Search for the cell housing the specified text and yield its [X, Y] center coordinate. 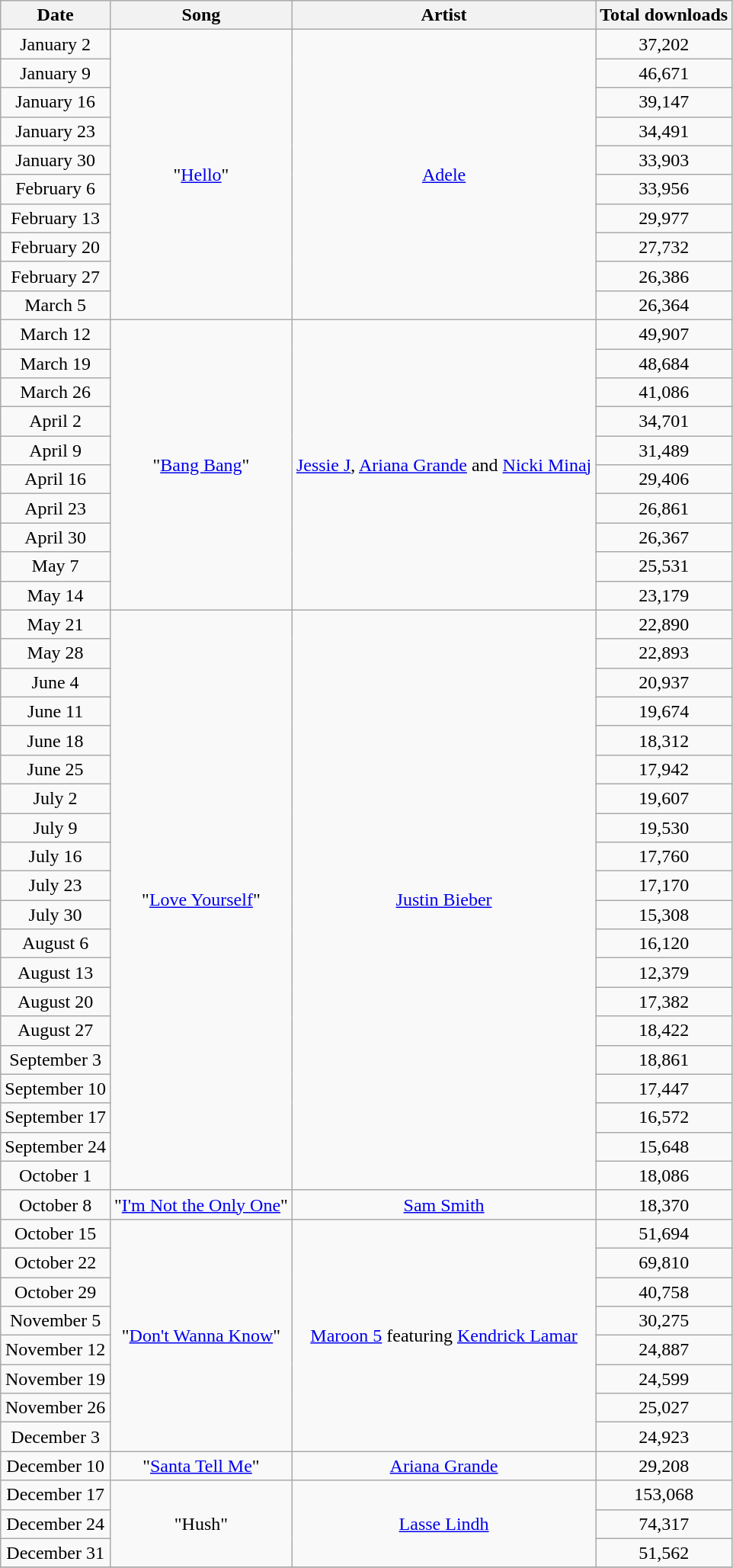
74,317 [664, 1524]
January 30 [56, 160]
23,179 [664, 595]
June 4 [56, 682]
December 31 [56, 1553]
22,893 [664, 653]
December 10 [56, 1466]
29,208 [664, 1466]
February 13 [56, 218]
June 25 [56, 769]
40,758 [664, 1292]
26,861 [664, 508]
18,422 [664, 1031]
September 10 [56, 1089]
31,489 [664, 451]
April 16 [56, 479]
April 23 [56, 508]
"Bang Bang" [201, 465]
Date [56, 15]
19,607 [664, 798]
18,370 [664, 1204]
Jessie J, Ariana Grande and Nicki Minaj [443, 465]
46,671 [664, 73]
27,732 [664, 247]
16,120 [664, 944]
August 20 [56, 1002]
March 26 [56, 393]
March 5 [56, 305]
18,861 [664, 1060]
January 23 [56, 131]
May 7 [56, 566]
February 27 [56, 276]
March 19 [56, 364]
25,027 [664, 1408]
39,147 [664, 102]
Artist [443, 15]
33,956 [664, 189]
October 29 [56, 1292]
June 18 [56, 740]
November 5 [56, 1321]
16,572 [664, 1117]
July 30 [56, 915]
25,531 [664, 566]
Sam Smith [443, 1204]
March 12 [56, 334]
17,382 [664, 1002]
29,977 [664, 218]
37,202 [664, 44]
"Santa Tell Me" [201, 1466]
"Hush" [201, 1524]
July 9 [56, 827]
Ariana Grande [443, 1466]
April 9 [56, 451]
24,599 [664, 1379]
51,562 [664, 1553]
August 6 [56, 944]
19,530 [664, 827]
34,491 [664, 131]
19,674 [664, 711]
26,386 [664, 276]
February 20 [56, 247]
August 13 [56, 973]
20,937 [664, 682]
18,312 [664, 740]
17,760 [664, 857]
Song [201, 15]
May 14 [56, 595]
November 19 [56, 1379]
October 1 [56, 1175]
December 3 [56, 1437]
"Don't Wanna Know" [201, 1335]
October 22 [56, 1262]
April 30 [56, 537]
17,170 [664, 886]
15,308 [664, 915]
"Hello" [201, 175]
41,086 [664, 393]
26,364 [664, 305]
July 2 [56, 798]
49,907 [664, 334]
29,406 [664, 479]
May 28 [56, 653]
12,379 [664, 973]
24,923 [664, 1437]
48,684 [664, 364]
Justin Bieber [443, 899]
153,068 [664, 1495]
July 23 [56, 886]
January 9 [56, 73]
"I'm Not the Only One" [201, 1204]
22,890 [664, 624]
September 24 [56, 1146]
34,701 [664, 422]
October 15 [56, 1233]
May 21 [56, 624]
January 2 [56, 44]
January 16 [56, 102]
Total downloads [664, 15]
February 6 [56, 189]
Maroon 5 featuring Kendrick Lamar [443, 1335]
June 11 [56, 711]
24,887 [664, 1350]
Adele [443, 175]
26,367 [664, 537]
18,086 [664, 1175]
30,275 [664, 1321]
17,447 [664, 1089]
"Love Yourself" [201, 899]
Lasse Lindh [443, 1524]
October 8 [56, 1204]
51,694 [664, 1233]
69,810 [664, 1262]
December 17 [56, 1495]
December 24 [56, 1524]
August 27 [56, 1031]
September 17 [56, 1117]
April 2 [56, 422]
November 12 [56, 1350]
September 3 [56, 1060]
July 16 [56, 857]
15,648 [664, 1146]
17,942 [664, 769]
November 26 [56, 1408]
33,903 [664, 160]
